Determine the (X, Y) coordinate at the center of the cell enclosing the given text.  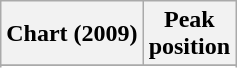
Chart (2009) (72, 34)
Peakposition (189, 34)
